Determine the [X, Y] coordinate at the center of the cell enclosing the given text.  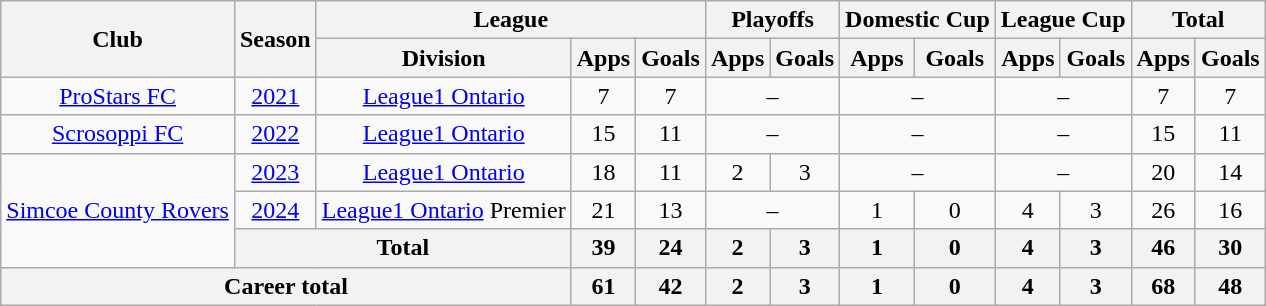
13 [671, 210]
20 [1163, 172]
ProStars FC [118, 96]
League1 Ontario Premier [444, 210]
Division [444, 58]
26 [1163, 210]
Domestic Cup [918, 20]
Season [275, 39]
39 [603, 248]
16 [1230, 210]
30 [1230, 248]
Career total [286, 286]
2023 [275, 172]
Playoffs [772, 20]
46 [1163, 248]
2022 [275, 134]
14 [1230, 172]
68 [1163, 286]
Simcoe County Rovers [118, 210]
2021 [275, 96]
42 [671, 286]
League [510, 20]
18 [603, 172]
48 [1230, 286]
Club [118, 39]
24 [671, 248]
61 [603, 286]
Scrosoppi FC [118, 134]
21 [603, 210]
League Cup [1063, 20]
2024 [275, 210]
